Search for the cell housing the specified text and yield its [x, y] center coordinate. 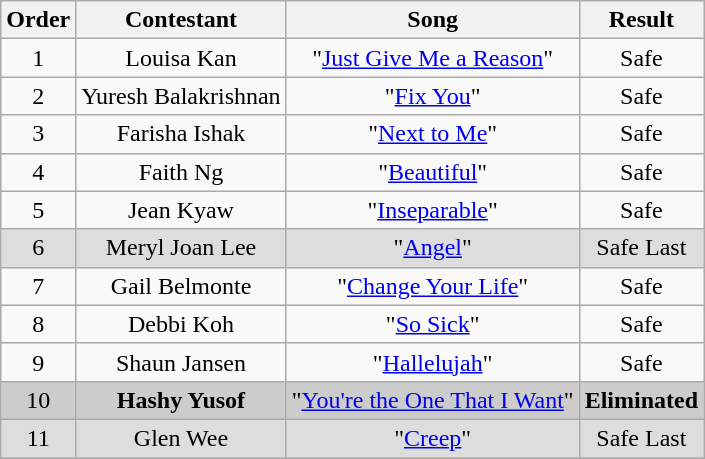
8 [38, 324]
5 [38, 210]
Jean Kyaw [181, 210]
7 [38, 286]
3 [38, 134]
Meryl Joan Lee [181, 248]
Debbi Koh [181, 324]
"So Sick" [432, 324]
Gail Belmonte [181, 286]
4 [38, 172]
9 [38, 362]
Glen Wee [181, 438]
1 [38, 58]
Shaun Jansen [181, 362]
"Next to Me" [432, 134]
Yuresh Balakrishnan [181, 96]
Order [38, 20]
"Fix You" [432, 96]
6 [38, 248]
"Inseparable" [432, 210]
"Just Give Me a Reason" [432, 58]
11 [38, 438]
"Hallelujah" [432, 362]
Eliminated [641, 400]
"You're the One That I Want" [432, 400]
"Angel" [432, 248]
Result [641, 20]
Contestant [181, 20]
2 [38, 96]
"Change Your Life" [432, 286]
Farisha Ishak [181, 134]
"Creep" [432, 438]
Song [432, 20]
Hashy Yusof [181, 400]
Louisa Kan [181, 58]
Faith Ng [181, 172]
"Beautiful" [432, 172]
10 [38, 400]
